Determine the [x, y] coordinate at the center of the cell enclosing the given text.  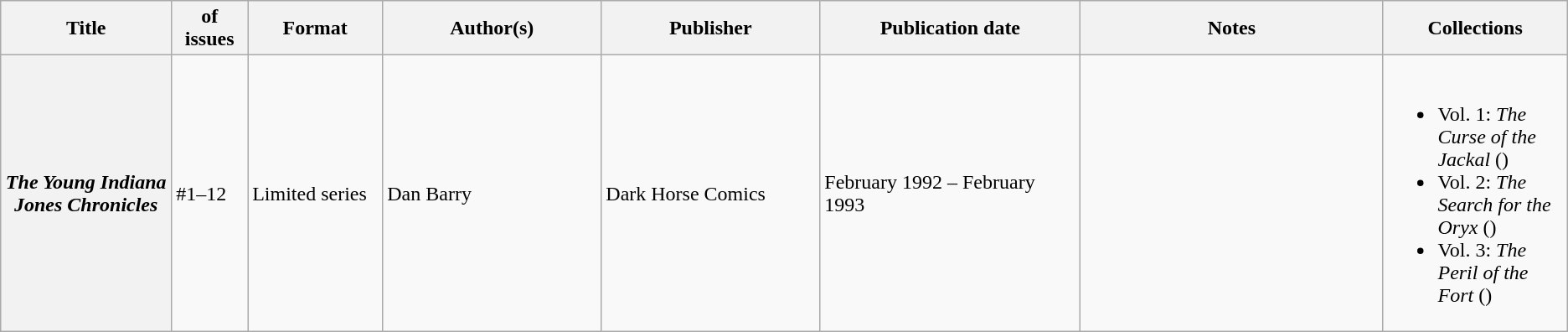
Dark Horse Comics [710, 193]
#1–12 [209, 193]
Dan Barry [493, 193]
The Young Indiana Jones Chronicles [86, 193]
Limited series [315, 193]
of issues [209, 29]
Collections [1475, 29]
Publication date [950, 29]
Notes [1231, 29]
Author(s) [493, 29]
February 1992 – February 1993 [950, 193]
Publisher [710, 29]
Title [86, 29]
Format [315, 29]
Vol. 1: The Curse of the Jackal ()Vol. 2: The Search for the Oryx ()Vol. 3: The Peril of the Fort () [1475, 193]
